Provide the (X, Y) coordinate of the cell's center where the given text is located.  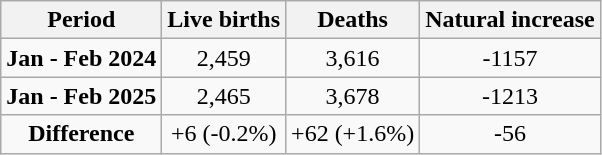
Jan - Feb 2024 (82, 58)
Natural increase (510, 20)
-56 (510, 134)
2,465 (224, 96)
3,678 (353, 96)
Period (82, 20)
-1213 (510, 96)
3,616 (353, 58)
2,459 (224, 58)
+6 (-0.2%) (224, 134)
Live births (224, 20)
Deaths (353, 20)
+62 (+1.6%) (353, 134)
Difference (82, 134)
-1157 (510, 58)
Jan - Feb 2025 (82, 96)
